Pinpoint the cell where the given text exists, returning its [x, y] midpoint coordinate. 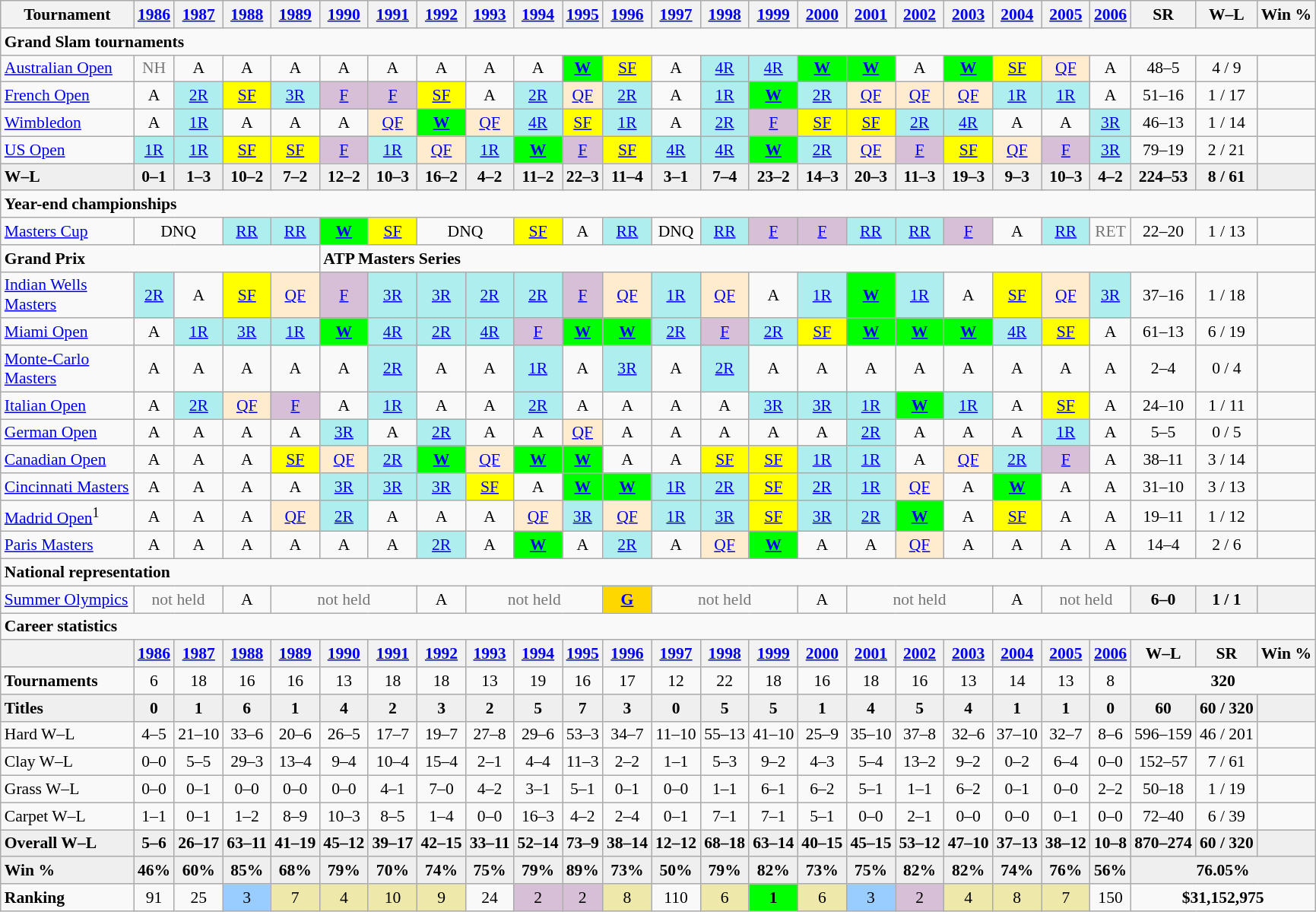
ATP Masters Series [817, 259]
G [627, 599]
9–4 [344, 762]
7–2 [295, 177]
19–11 [1163, 516]
5–6 [154, 844]
Grand Prix [160, 259]
11–4 [627, 177]
152–57 [1163, 762]
5–3 [725, 762]
33–6 [246, 735]
Paris Masters [67, 545]
17–7 [392, 735]
Ranking [67, 898]
Indian Wells Masters [67, 295]
1–4 [441, 816]
22–20 [1163, 231]
39–17 [392, 844]
29–3 [246, 762]
41–19 [295, 844]
8–6 [1110, 735]
42–15 [441, 844]
26–17 [198, 844]
8–5 [392, 816]
4–3 [822, 762]
1 / 14 [1227, 123]
19–3 [969, 177]
76% [1066, 871]
24 [490, 898]
Summer Olympics [67, 599]
US Open [67, 150]
23–2 [773, 177]
3 / 13 [1227, 487]
Wimbledon [67, 123]
51–16 [1163, 96]
10 [392, 898]
1 / 19 [1227, 790]
17 [627, 681]
12 [676, 681]
38–14 [627, 844]
6 / 19 [1227, 332]
60% [198, 871]
27–8 [490, 735]
61–13 [1163, 332]
Tournaments [67, 681]
RET [1110, 231]
50–18 [1163, 790]
91 [154, 898]
National representation [658, 573]
1 / 13 [1227, 231]
11–10 [676, 735]
Grand Slam tournaments [658, 42]
20–3 [870, 177]
9 [441, 898]
13–2 [920, 762]
4–4 [537, 762]
35–10 [870, 735]
6–0 [1163, 599]
14–4 [1163, 545]
6–1 [773, 790]
32–7 [1066, 735]
Canadian Open [67, 460]
37–13 [1017, 844]
76.05% [1222, 871]
38–11 [1163, 460]
1 / 11 [1227, 405]
1 / 17 [1227, 96]
596–159 [1163, 735]
2 / 6 [1227, 545]
Career statistics [658, 627]
16–3 [537, 816]
25–9 [822, 735]
13–4 [295, 762]
19 [537, 681]
53–3 [582, 735]
Hard W–L [67, 735]
20–6 [295, 735]
21–10 [198, 735]
63–14 [773, 844]
70% [392, 871]
24–10 [1163, 405]
9–3 [1017, 177]
6 / 39 [1227, 816]
7–4 [725, 177]
Carpet W–L [67, 816]
38–12 [1066, 844]
22–3 [582, 177]
25 [198, 898]
26–5 [344, 735]
8 / 61 [1227, 177]
Grass W–L [67, 790]
53–12 [920, 844]
French Open [67, 96]
German Open [67, 433]
40–15 [822, 844]
870–274 [1163, 844]
45–12 [344, 844]
22 [725, 681]
4–5 [154, 735]
3 / 14 [1227, 460]
10–2 [246, 177]
19–7 [441, 735]
Cincinnati Masters [67, 487]
Miami Open [67, 332]
46 / 201 [1227, 735]
60 [1163, 708]
2 / 21 [1227, 150]
0 / 4 [1227, 368]
55–13 [725, 735]
7 / 61 [1227, 762]
1–3 [198, 177]
Clay W–L [67, 762]
10–4 [392, 762]
72–40 [1163, 816]
32–6 [969, 735]
37–16 [1163, 295]
37–8 [920, 735]
12–2 [344, 177]
0–2 [1017, 762]
47–10 [969, 844]
63–11 [246, 844]
150 [1110, 898]
15–4 [441, 762]
41–10 [773, 735]
14–3 [822, 177]
0 / 5 [1227, 433]
85% [246, 871]
46% [154, 871]
320 [1222, 681]
Australian Open [67, 68]
10–8 [1110, 844]
1 / 18 [1227, 295]
52–14 [537, 844]
12–12 [676, 844]
29–6 [537, 735]
8–9 [295, 816]
46–13 [1163, 123]
45–15 [870, 844]
Madrid Open1 [67, 516]
4 / 9 [1227, 68]
73–9 [582, 844]
110 [676, 898]
Italian Open [67, 405]
50% [676, 871]
34–7 [627, 735]
Masters Cup [67, 231]
1 / 12 [1227, 516]
56% [1110, 871]
11–2 [537, 177]
1–2 [246, 816]
Tournament [67, 14]
Monte-Carlo Masters [67, 368]
Titles [67, 708]
7–0 [441, 790]
16–2 [441, 177]
68% [295, 871]
1 / 1 [1227, 599]
$31,152,975 [1222, 898]
Year-end championships [658, 205]
37–10 [1017, 735]
5–4 [870, 762]
NH [154, 68]
4–1 [392, 790]
224–53 [1163, 177]
48–5 [1163, 68]
89% [582, 871]
Overall W–L [67, 844]
6–4 [1066, 762]
31–10 [1163, 487]
79–19 [1163, 150]
68–18 [725, 844]
33–11 [490, 844]
14 [1017, 681]
